Extract the (X, Y) coordinate from the center of the cell holding the provided text.  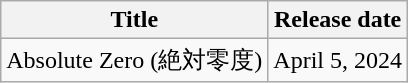
Release date (338, 20)
April 5, 2024 (338, 60)
Title (134, 20)
Absolute Zero (絶対零度) (134, 60)
